Determine the [x, y] coordinate at the center of the cell enclosing the given text.  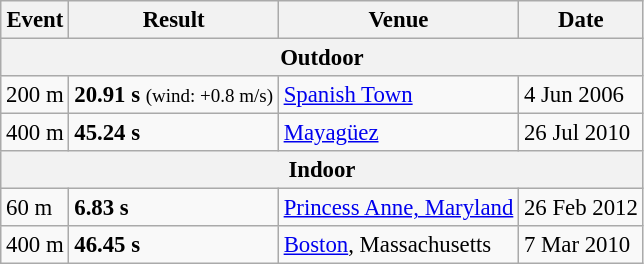
46.45 s [174, 245]
45.24 s [174, 133]
Mayagüez [398, 133]
7 Mar 2010 [581, 245]
Indoor [322, 170]
Result [174, 20]
26 Jul 2010 [581, 133]
Date [581, 20]
20.91 s (wind: +0.8 m/s) [174, 95]
Spanish Town [398, 95]
Venue [398, 20]
4 Jun 2006 [581, 95]
6.83 s [174, 208]
Event [35, 20]
60 m [35, 208]
Boston, Massachusetts [398, 245]
26 Feb 2012 [581, 208]
Princess Anne, Maryland [398, 208]
200 m [35, 95]
Outdoor [322, 58]
